Pinpoint the cell where the given text exists, returning its (X, Y) midpoint coordinate. 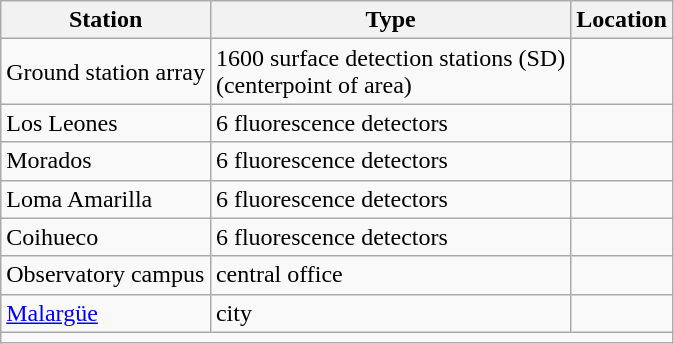
Station (106, 20)
Ground station array (106, 72)
Observatory campus (106, 275)
Coihueco (106, 237)
central office (390, 275)
Loma Amarilla (106, 199)
city (390, 313)
Type (390, 20)
Morados (106, 161)
Los Leones (106, 123)
Malargüe (106, 313)
Location (622, 20)
1600 surface detection stations (SD)(centerpoint of area) (390, 72)
